Determine the [x, y] coordinate at the center of the cell enclosing the given text.  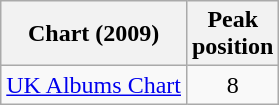
UK Albums Chart [94, 85]
Peakposition [232, 34]
8 [232, 85]
Chart (2009) [94, 34]
